Capture the cell that displays the provided text and extract its [x, y] central coordinate. 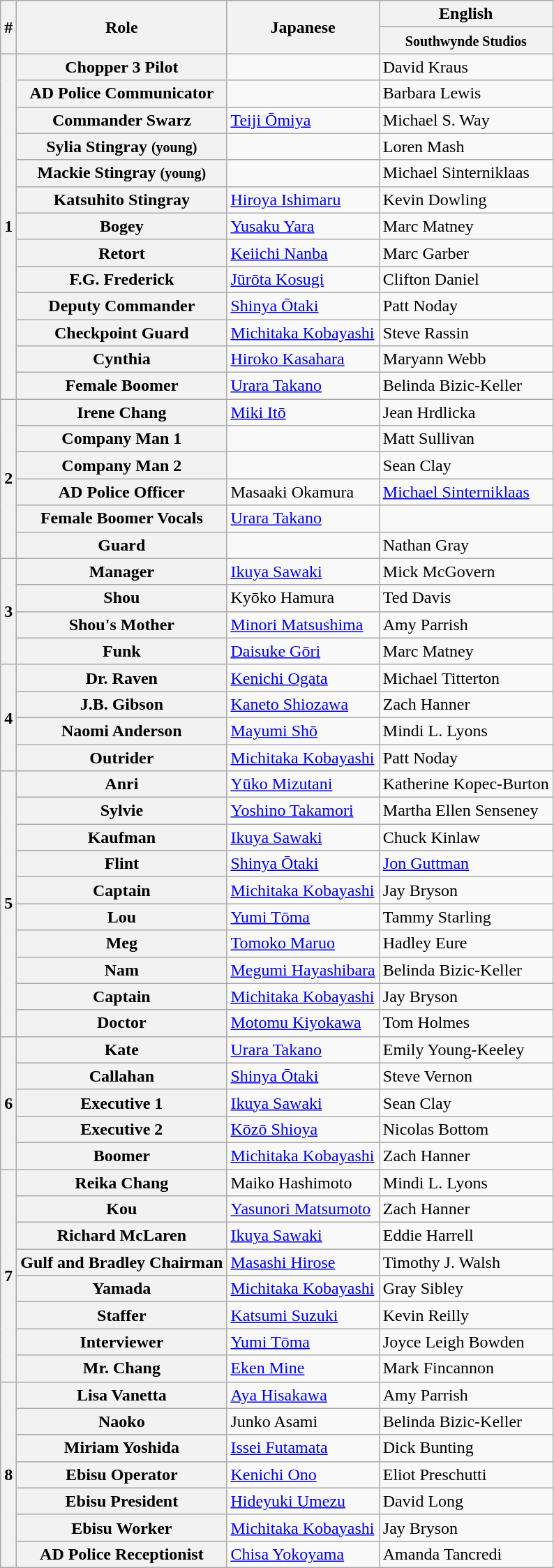
Meg [121, 943]
Hiroya Ishimaru [303, 200]
AD Police Receptionist [121, 1554]
Yūko Mizutani [303, 784]
5 [8, 904]
Miriam Yoshida [121, 1448]
Lisa Vanetta [121, 1395]
Jon Guttman [466, 864]
Aya Hisakawa [303, 1395]
Chopper 3 Pilot [121, 67]
Hiroko Kasahara [303, 359]
Company Man 1 [121, 439]
Kaneto Shiozawa [303, 704]
Katsumi Suzuki [303, 1315]
Clifton Daniel [466, 279]
Kenichi Ono [303, 1474]
Kōzō Shioya [303, 1129]
Nam [121, 970]
Eddie Harrell [466, 1236]
Hideyuki Umezu [303, 1501]
Chisa Yokoyama [303, 1554]
David Kraus [466, 67]
Barbara Lewis [466, 94]
Interviewer [121, 1342]
Jean Hrdlicka [466, 412]
Matt Sullivan [466, 439]
Funk [121, 651]
Issei Futamata [303, 1448]
Megumi Hayashibara [303, 970]
Tomoko Maruo [303, 943]
Callahan [121, 1076]
8 [8, 1474]
Yusaku Yara [303, 226]
Kyōko Hamura [303, 598]
Retort [121, 253]
Bogey [121, 226]
Maiko Hashimoto [303, 1183]
Joyce Leigh Bowden [466, 1342]
Maryann Webb [466, 359]
Daisuke Gōri [303, 651]
Kaufman [121, 837]
Executive 1 [121, 1103]
Executive 2 [121, 1129]
6 [8, 1103]
Nicolas Bottom [466, 1129]
Michael Titterton [466, 678]
Irene Chang [121, 412]
4 [8, 717]
Deputy Commander [121, 306]
Mark Fincannon [466, 1368]
Sylvie [121, 811]
Marc Garber [466, 253]
Doctor [121, 1023]
Reika Chang [121, 1183]
Loren Mash [466, 147]
Commander Swarz [121, 120]
Tammy Starling [466, 917]
# [8, 27]
Guard [121, 545]
Ebisu President [121, 1501]
Ted Davis [466, 598]
Japanese [303, 27]
Mr. Chang [121, 1368]
Shou [121, 598]
Outrider [121, 757]
Minori Matsushima [303, 625]
Cynthia [121, 359]
1 [8, 226]
Ebisu Worker [121, 1528]
Naomi Anderson [121, 731]
Kenichi Ogata [303, 678]
Steve Rassin [466, 333]
Flint [121, 864]
Katherine Kopec-Burton [466, 784]
Naoko [121, 1421]
Gray Sibley [466, 1289]
Manager [121, 572]
Miki Itō [303, 412]
Boomer [121, 1156]
Gulf and Bradley Chairman [121, 1262]
7 [8, 1276]
Amanda Tancredi [466, 1554]
Sylia Stingray (young) [121, 147]
Martha Ellen Senseney [466, 811]
Dr. Raven [121, 678]
Staffer [121, 1315]
Junko Asami [303, 1421]
F.G. Frederick [121, 279]
David Long [466, 1501]
Anri [121, 784]
Keiichi Nanba [303, 253]
Kou [121, 1209]
Michael S. Way [466, 120]
Checkpoint Guard [121, 333]
J.B. Gibson [121, 704]
Timothy J. Walsh [466, 1262]
Southwynde Studios [466, 40]
Teiji Ōmiya [303, 120]
AD Police Communicator [121, 94]
2 [8, 479]
Chuck Kinlaw [466, 837]
Kate [121, 1050]
Dick Bunting [466, 1448]
Kevin Reilly [466, 1315]
AD Police Officer [121, 492]
Shou's Mother [121, 625]
Hadley Eure [466, 943]
Masaaki Okamura [303, 492]
3 [8, 611]
Katsuhito Stingray [121, 200]
Mackie Stingray (young) [121, 173]
Steve Vernon [466, 1076]
Yasunori Matsumoto [303, 1209]
Emily Young-Keeley [466, 1050]
Motomu Kiyokawa [303, 1023]
Eken Mine [303, 1368]
Eliot Preschutti [466, 1474]
Richard McLaren [121, 1236]
Female Boomer Vocals [121, 518]
Jūrōta Kosugi [303, 279]
Female Boomer [121, 386]
Mick McGovern [466, 572]
Ebisu Operator [121, 1474]
Tom Holmes [466, 1023]
Yamada [121, 1289]
Role [121, 27]
Lou [121, 917]
Kevin Dowling [466, 200]
Masashi Hirose [303, 1262]
Company Man 2 [121, 465]
Nathan Gray [466, 545]
Mayumi Shō [303, 731]
Yoshino Takamori [303, 811]
English [466, 14]
